Return the (X, Y) coordinate for the center point of the cell that contains the specified text.  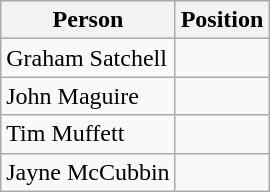
Graham Satchell (88, 58)
Position (222, 20)
John Maguire (88, 96)
Person (88, 20)
Jayne McCubbin (88, 172)
Tim Muffett (88, 134)
